Scan for the cell matching the given text and deliver its [X, Y] coordinate at center. 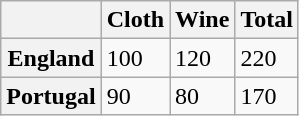
120 [202, 58]
Cloth [135, 20]
Total [267, 20]
80 [202, 96]
90 [135, 96]
Portugal [51, 96]
England [51, 58]
Wine [202, 20]
100 [135, 58]
220 [267, 58]
170 [267, 96]
